Search for the cell housing the specified text and yield its (x, y) center coordinate. 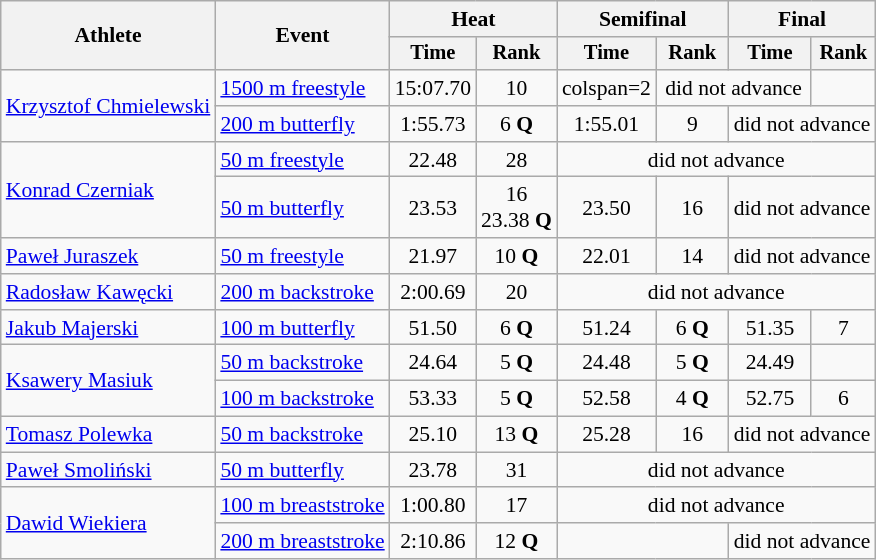
1:00.80 (433, 506)
6 (843, 399)
51.35 (770, 328)
31 (516, 470)
Event (302, 36)
200 m backstroke (302, 292)
52.75 (770, 399)
20 (516, 292)
1500 m freestyle (302, 88)
4 Q (692, 399)
Athlete (108, 36)
colspan=2 (606, 88)
Paweł Smoliński (108, 470)
51.50 (433, 328)
51.24 (606, 328)
9 (692, 124)
23.78 (433, 470)
Konrad Czerniak (108, 190)
16 23.38 Q (516, 208)
Semifinal (643, 19)
52.58 (606, 399)
28 (516, 160)
Tomasz Polewka (108, 435)
2:10.86 (433, 541)
Ksawery Masiuk (108, 380)
13 Q (516, 435)
17 (516, 506)
100 m backstroke (302, 399)
10 Q (516, 256)
22.01 (606, 256)
22.48 (433, 160)
Paweł Juraszek (108, 256)
Dawid Wiekiera (108, 524)
200 m butterfly (302, 124)
Final (802, 19)
53.33 (433, 399)
1:55.73 (433, 124)
12 Q (516, 541)
24.49 (770, 363)
Radosław Kawęcki (108, 292)
100 m butterfly (302, 328)
10 (516, 88)
1:55.01 (606, 124)
14 (692, 256)
15:07.70 (433, 88)
25.10 (433, 435)
2:00.69 (433, 292)
7 (843, 328)
21.97 (433, 256)
25.28 (606, 435)
23.50 (606, 208)
Jakub Majerski (108, 328)
Heat (474, 19)
200 m breaststroke (302, 541)
24.64 (433, 363)
Krzysztof Chmielewski (108, 106)
23.53 (433, 208)
24.48 (606, 363)
100 m breaststroke (302, 506)
